Return [x, y] of the center of cell containing provided text 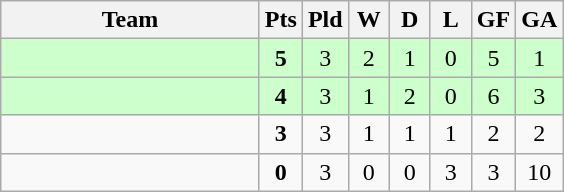
10 [540, 172]
W [368, 20]
L [450, 20]
6 [493, 96]
D [410, 20]
Pld [325, 20]
Pts [280, 20]
GA [540, 20]
4 [280, 96]
Team [130, 20]
GF [493, 20]
